Locate the cell with the specified text and output its (X, Y) center coordinate. 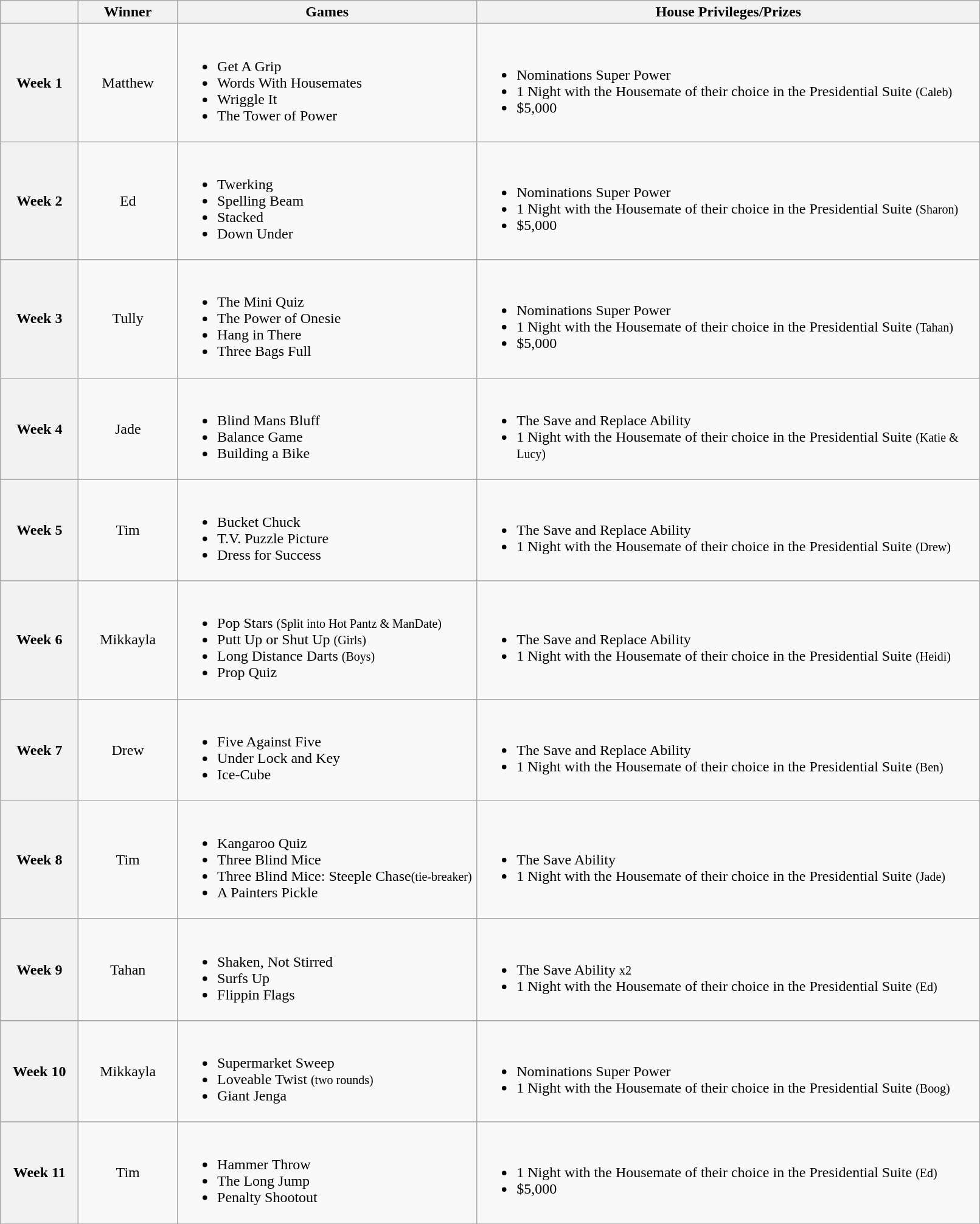
The Save and Replace Ability1 Night with the Housemate of their choice in the Presidential Suite (Katie & Lucy) (729, 428)
Tahan (128, 970)
Nominations Super Power1 Night with the Housemate of their choice in the Presidential Suite (Caleb)$5,000 (729, 83)
Get A GripWords With HousematesWriggle ItThe Tower of Power (327, 83)
The Save and Replace Ability1 Night with the Housemate of their choice in the Presidential Suite (Heidi) (729, 640)
Bucket ChuckT.V. Puzzle PictureDress for Success (327, 530)
Nominations Super Power1 Night with the Housemate of their choice in the Presidential Suite (Tahan)$5,000 (729, 319)
Week 6 (40, 640)
Jade (128, 428)
Hammer ThrowThe Long JumpPenalty Shootout (327, 1173)
The Save Ability x21 Night with the Housemate of their choice in the Presidential Suite (Ed) (729, 970)
The Save and Replace Ability1 Night with the Housemate of their choice in the Presidential Suite (Ben) (729, 749)
Shaken, Not StirredSurfs UpFlippin Flags (327, 970)
Week 4 (40, 428)
The Save and Replace Ability1 Night with the Housemate of their choice in the Presidential Suite (Drew) (729, 530)
Week 3 (40, 319)
Week 5 (40, 530)
Week 11 (40, 1173)
Supermarket SweepLoveable Twist (two rounds)Giant Jenga (327, 1071)
Tully (128, 319)
Nominations Super Power1 Night with the Housemate of their choice in the Presidential Suite (Sharon)$5,000 (729, 201)
Week 2 (40, 201)
Week 8 (40, 860)
Pop Stars (Split into Hot Pantz & ManDate)Putt Up or Shut Up (Girls)Long Distance Darts (Boys)Prop Quiz (327, 640)
Week 1 (40, 83)
The Mini QuizThe Power of OnesieHang in ThereThree Bags Full (327, 319)
House Privileges/Prizes (729, 12)
Nominations Super Power1 Night with the Housemate of their choice in the Presidential Suite (Boog) (729, 1071)
Drew (128, 749)
Kangaroo QuizThree Blind MiceThree Blind Mice: Steeple Chase(tie-breaker)A Painters Pickle (327, 860)
Ed (128, 201)
Matthew (128, 83)
Blind Mans BluffBalance GameBuilding a Bike (327, 428)
Week 7 (40, 749)
1 Night with the Housemate of their choice in the Presidential Suite (Ed)$5,000 (729, 1173)
Five Against FiveUnder Lock and KeyIce-Cube (327, 749)
Week 9 (40, 970)
Winner (128, 12)
Games (327, 12)
TwerkingSpelling BeamStackedDown Under (327, 201)
Week 10 (40, 1071)
The Save Ability1 Night with the Housemate of their choice in the Presidential Suite (Jade) (729, 860)
